Scan for the cell matching the given text and deliver its [X, Y] coordinate at center. 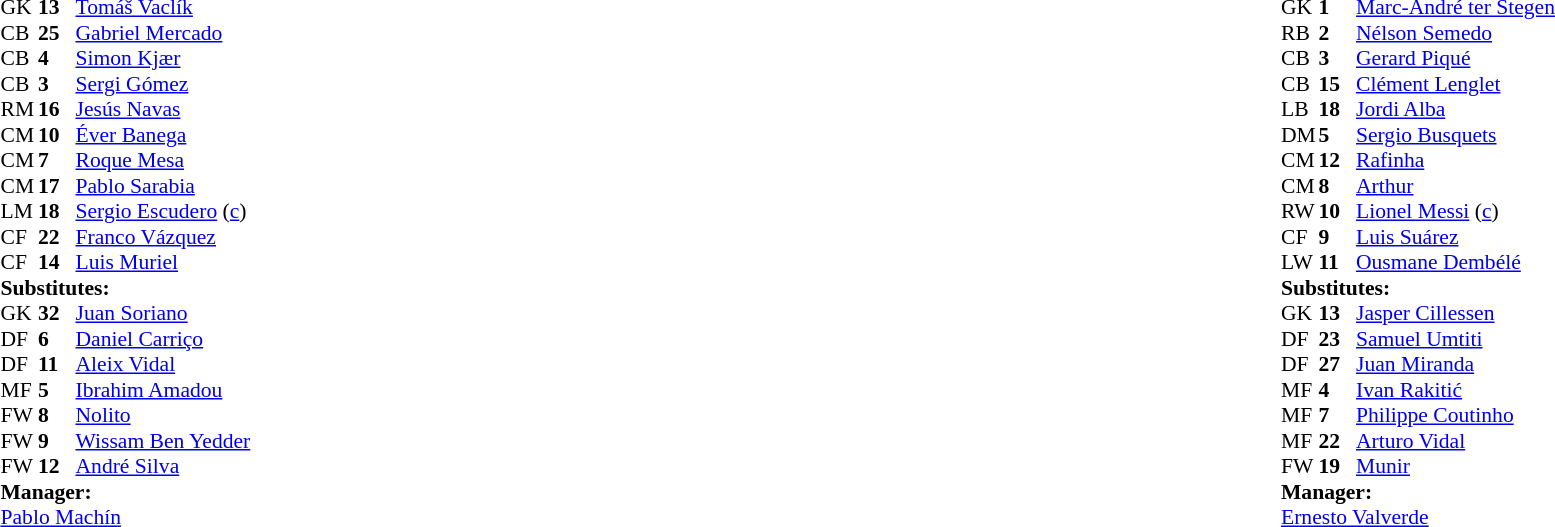
17 [57, 186]
27 [1337, 365]
15 [1337, 84]
Aleix Vidal [164, 365]
LB [1300, 109]
16 [57, 109]
Clément Lenglet [1456, 84]
Sergio Escudero (c) [164, 211]
14 [57, 263]
Jesús Navas [164, 109]
DM [1300, 135]
Juan Miranda [1456, 365]
Sergi Gómez [164, 84]
LW [1300, 263]
Rafinha [1456, 161]
Jordi Alba [1456, 109]
Gerard Piqué [1456, 59]
LM [19, 211]
RB [1300, 33]
Daniel Carriço [164, 339]
Lionel Messi (c) [1456, 211]
Pablo Sarabia [164, 186]
RM [19, 109]
13 [1337, 313]
32 [57, 313]
Wissam Ben Yedder [164, 441]
Simon Kjær [164, 59]
6 [57, 339]
Munir [1456, 467]
Nélson Semedo [1456, 33]
Arthur [1456, 186]
Ivan Rakitić [1456, 390]
Luis Suárez [1456, 237]
Jasper Cillessen [1456, 313]
Samuel Umtiti [1456, 339]
Ibrahim Amadou [164, 390]
19 [1337, 467]
RW [1300, 211]
23 [1337, 339]
Arturo Vidal [1456, 441]
Ousmane Dembélé [1456, 263]
Franco Vázquez [164, 237]
Roque Mesa [164, 161]
Juan Soriano [164, 313]
25 [57, 33]
2 [1337, 33]
Éver Banega [164, 135]
Gabriel Mercado [164, 33]
Sergio Busquets [1456, 135]
Nolito [164, 415]
Philippe Coutinho [1456, 415]
André Silva [164, 467]
Luis Muriel [164, 263]
